Locate the cell with the specified text and output its (x, y) center coordinate. 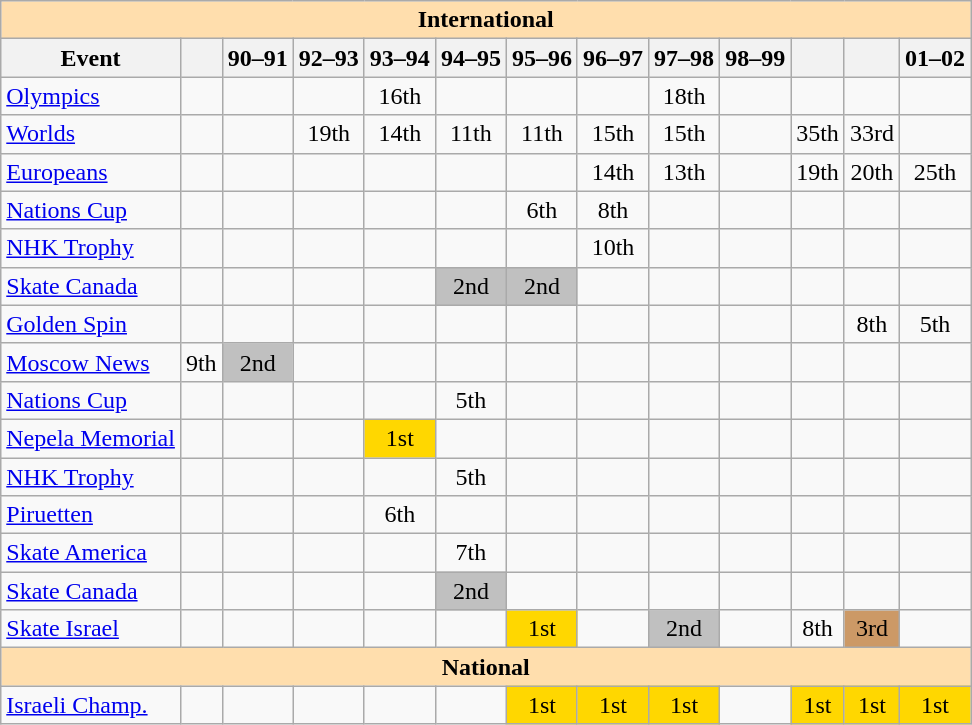
10th (612, 248)
95–96 (542, 58)
Worlds (91, 134)
Europeans (91, 172)
Skate Israel (91, 629)
Moscow News (91, 362)
97–98 (684, 58)
Israeli Champ. (91, 705)
90–91 (258, 58)
92–93 (328, 58)
International (486, 20)
93–94 (400, 58)
Golden Spin (91, 324)
35th (818, 134)
98–99 (756, 58)
9th (201, 362)
13th (684, 172)
3rd (872, 629)
Skate America (91, 553)
20th (872, 172)
94–95 (470, 58)
Olympics (91, 96)
18th (684, 96)
16th (400, 96)
Nepela Memorial (91, 438)
7th (470, 553)
33rd (872, 134)
Piruetten (91, 515)
National (486, 667)
01–02 (934, 58)
Event (91, 58)
25th (934, 172)
96–97 (612, 58)
